Output the (X, Y) coordinate of the center of the cell containing the given text.  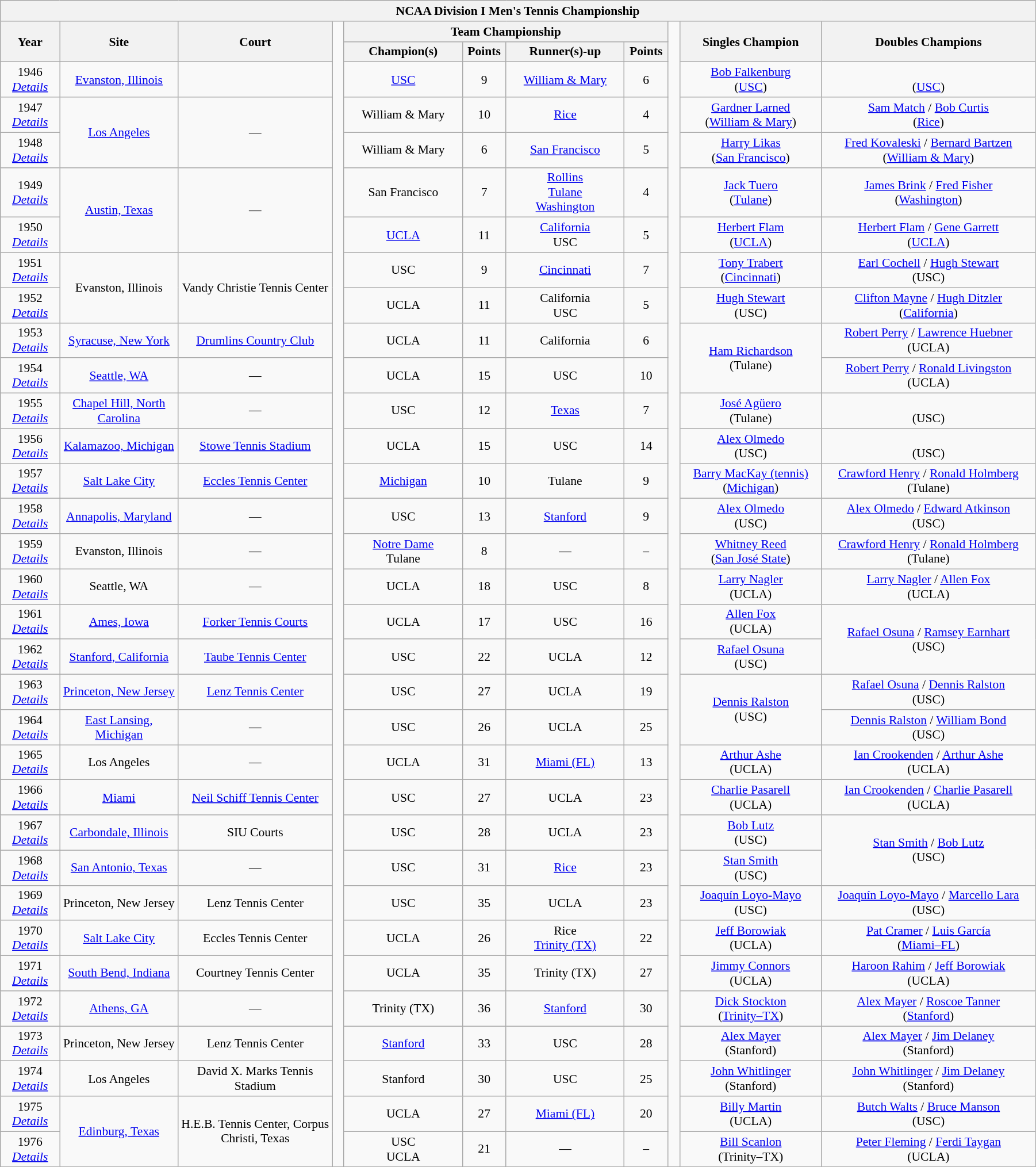
Herbert Flam(UCLA) (751, 235)
RollinsTulaneWashington (565, 192)
Notre DameTulane (403, 551)
1972Details (30, 1009)
Billy Martin(UCLA) (751, 1114)
Singles Champion (751, 41)
1954Details (30, 376)
Rafael Osuna(USC) (751, 657)
Fred Kovaleski / Bernard Bartzen(William & Mary) (928, 150)
Texas (565, 411)
Stowe Tennis Stadium (255, 446)
Site (119, 41)
1973Details (30, 1043)
Doubles Champions (928, 41)
Bob Lutz(USC) (751, 833)
1957Details (30, 481)
1959Details (30, 551)
San Antonio, Texas (119, 867)
Ian Crookenden / Charlie Pasarell(UCLA) (928, 797)
Charlie Pasarell(UCLA) (751, 797)
Pat Cramer / Luis García(Miami–FL) (928, 939)
Rafael Osuna / Dennis Ralston(USC) (928, 692)
21 (484, 1149)
Gardner Larned(William & Mary) (751, 115)
Neil Schiff Tennis Center (255, 797)
Alex Mayer(Stanford) (751, 1043)
Miami (119, 797)
Alex Olmedo / Edward Atkinson(USC) (928, 516)
1971Details (30, 973)
Jimmy Connors(UCLA) (751, 973)
1967Details (30, 833)
José Agüero(Tulane) (751, 411)
Rafael Osuna / Ramsey Earnhart(USC) (928, 639)
Dick Stockton(Trinity–TX) (751, 1009)
Larry Nagler(UCLA) (751, 587)
1964Details (30, 727)
1955Details (30, 411)
SIU Courts (255, 833)
Annapolis, Maryland (119, 516)
Champion(s) (403, 52)
Bob Falkenburg(USC) (751, 79)
Taube Tennis Center (255, 657)
Ames, Iowa (119, 621)
1952Details (30, 305)
1976Details (30, 1149)
Butch Walts / Bruce Manson(USC) (928, 1114)
Carbondale, Illinois (119, 833)
Jeff Borowiak(UCLA) (751, 939)
Alex Mayer / Roscoe Tanner(Stanford) (928, 1009)
Harry Likas(San Francisco) (751, 150)
18 (484, 587)
14 (646, 446)
Team Championship (506, 32)
Vandy Christie Tennis Center (255, 288)
33 (484, 1043)
Allen Fox(UCLA) (751, 621)
1963Details (30, 692)
Larry Nagler / Allen Fox(UCLA) (928, 587)
Athens, GA (119, 1009)
1953Details (30, 340)
Haroon Rahim / Jeff Borowiak(UCLA) (928, 973)
1949Details (30, 192)
Cincinnati (565, 270)
Tulane (565, 481)
Peter Fleming / Ferdi Taygan(UCLA) (928, 1149)
Dennis Ralston / William Bond(USC) (928, 727)
Courtney Tennis Center (255, 973)
1958Details (30, 516)
Court (255, 41)
Chapel Hill, North Carolina (119, 411)
Joaquín Loyo-Mayo(USC) (751, 903)
Robert Perry / Ronald Livingston(UCLA) (928, 376)
California (565, 340)
Syracuse, New York (119, 340)
1961Details (30, 621)
1975Details (30, 1114)
1970Details (30, 939)
17 (484, 621)
1950Details (30, 235)
1960Details (30, 587)
Dennis Ralston(USC) (751, 710)
1974Details (30, 1079)
16 (646, 621)
Clifton Mayne / Hugh Ditzler(California) (928, 305)
Stan Smith(USC) (751, 867)
Tony Trabert(Cincinnati) (751, 270)
1948Details (30, 150)
Whitney Reed(San José State) (751, 551)
John Whitlinger(Stanford) (751, 1079)
Jack Tuero(Tulane) (751, 192)
Barry MacKay (tennis)(Michigan) (751, 481)
Edinburg, Texas (119, 1131)
Year (30, 41)
Arthur Ashe(UCLA) (751, 763)
East Lansing, Michigan (119, 727)
Austin, Texas (119, 210)
1962Details (30, 657)
Bill Scanlon(Trinity–TX) (751, 1149)
David X. Marks Tennis Stadium (255, 1079)
Forker Tennis Courts (255, 621)
RiceTrinity (TX) (565, 939)
Ham Richardson(Tulane) (751, 358)
1968Details (30, 867)
Stanford, California (119, 657)
Joaquín Loyo-Mayo / Marcello Lara(USC) (928, 903)
1969Details (30, 903)
1956Details (30, 446)
1965Details (30, 763)
36 (484, 1009)
20 (646, 1114)
Michigan (403, 481)
Herbert Flam / Gene Garrett(UCLA) (928, 235)
South Bend, Indiana (119, 973)
Sam Match / Bob Curtis(Rice) (928, 115)
Robert Perry / Lawrence Huebner(UCLA) (928, 340)
Alex Mayer / Jim Delaney(Stanford) (928, 1043)
H.E.B. Tennis Center, Corpus Christi, Texas (255, 1131)
Kalamazoo, Michigan (119, 446)
Ian Crookenden / Arthur Ashe(UCLA) (928, 763)
Hugh Stewart(USC) (751, 305)
Stan Smith / Bob Lutz(USC) (928, 850)
19 (646, 692)
NCAA Division I Men's Tennis Championship (518, 11)
Runner(s)-up (565, 52)
John Whitlinger / Jim Delaney(Stanford) (928, 1079)
1951Details (30, 270)
1947Details (30, 115)
Drumlins Country Club (255, 340)
Earl Cochell / Hugh Stewart(USC) (928, 270)
1966Details (30, 797)
USCUCLA (403, 1149)
James Brink / Fred Fisher(Washington) (928, 192)
1946Details (30, 79)
